From the cell containing the given text, extract its center point as (x, y) coordinate. 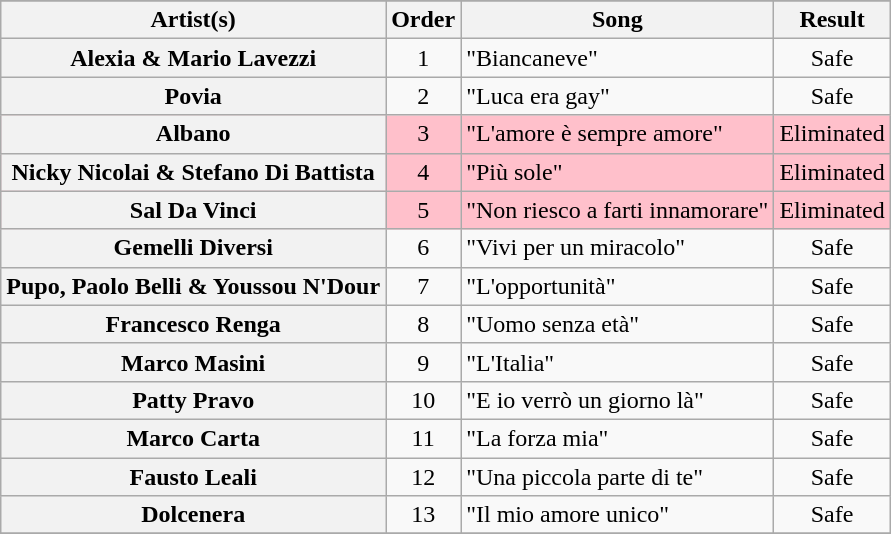
6 (424, 248)
"La forza mia" (618, 438)
2 (424, 96)
5 (424, 210)
Pupo, Paolo Belli & Youssou N'Dour (194, 286)
"L'Italia" (618, 362)
Marco Masini (194, 362)
"L'amore è sempre amore" (618, 134)
"Non riesco a farti innamorare" (618, 210)
"Biancaneve" (618, 58)
Marco Carta (194, 438)
4 (424, 172)
Gemelli Diversi (194, 248)
"Più sole" (618, 172)
"Una piccola parte di te" (618, 477)
8 (424, 324)
"Il mio amore unico" (618, 515)
Sal Da Vinci (194, 210)
Francesco Renga (194, 324)
"L'opportunità" (618, 286)
"Uomo senza età" (618, 324)
11 (424, 438)
Povia (194, 96)
Patty Pravo (194, 400)
7 (424, 286)
Dolcenera (194, 515)
9 (424, 362)
1 (424, 58)
Order (424, 20)
"E io verrò un giorno là" (618, 400)
Artist(s) (194, 20)
Nicky Nicolai & Stefano Di Battista (194, 172)
10 (424, 400)
13 (424, 515)
Albano (194, 134)
Song (618, 20)
3 (424, 134)
Fausto Leali (194, 477)
Alexia & Mario Lavezzi (194, 58)
"Vivi per un miracolo" (618, 248)
"Luca era gay" (618, 96)
Result (832, 20)
12 (424, 477)
